Find where the given text appears and provide that cell's center as (X, Y) coordinate. 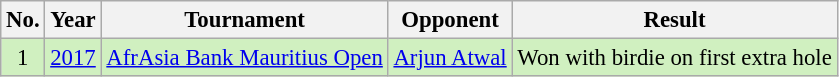
AfrAsia Bank Mauritius Open (244, 58)
No. (23, 20)
2017 (73, 58)
Opponent (450, 20)
1 (23, 58)
Year (73, 20)
Arjun Atwal (450, 58)
Result (674, 20)
Tournament (244, 20)
Won with birdie on first extra hole (674, 58)
